Provide the (x, y) coordinate of the cell's center where the given text is located.  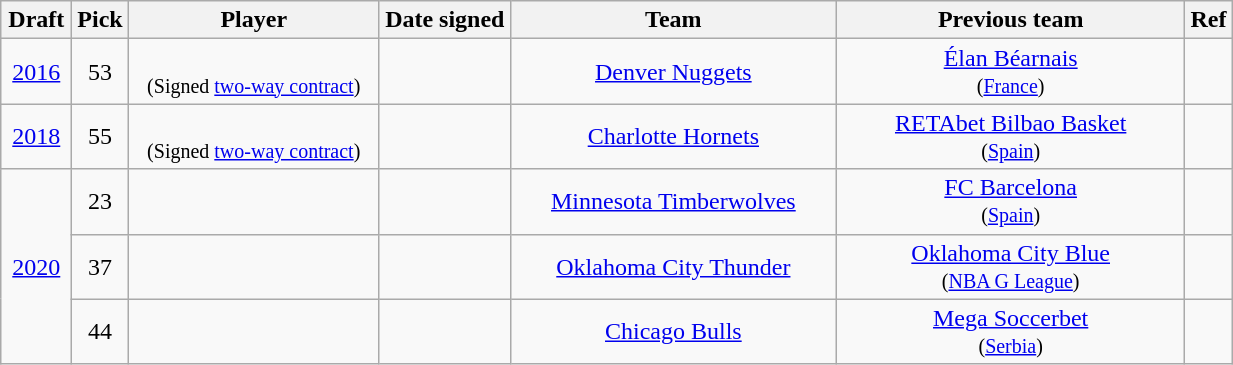
Pick (100, 20)
2016 (36, 72)
Date signed (444, 20)
RETAbet Bilbao Basket(Spain) (1010, 136)
Minnesota Timberwolves (673, 202)
Charlotte Hornets (673, 136)
Draft (36, 20)
55 (100, 136)
Élan Béarnais(France) (1010, 72)
37 (100, 266)
2018 (36, 136)
Mega Soccerbet(Serbia) (1010, 332)
Player (254, 20)
Team (673, 20)
44 (100, 332)
Denver Nuggets (673, 72)
Chicago Bulls (673, 332)
2020 (36, 266)
53 (100, 72)
Oklahoma City Blue(NBA G League) (1010, 266)
Oklahoma City Thunder (673, 266)
23 (100, 202)
Ref (1208, 20)
Previous team (1010, 20)
FC Barcelona(Spain) (1010, 202)
